Identify which cell holds the provided text, then report its [X, Y] central coordinate. 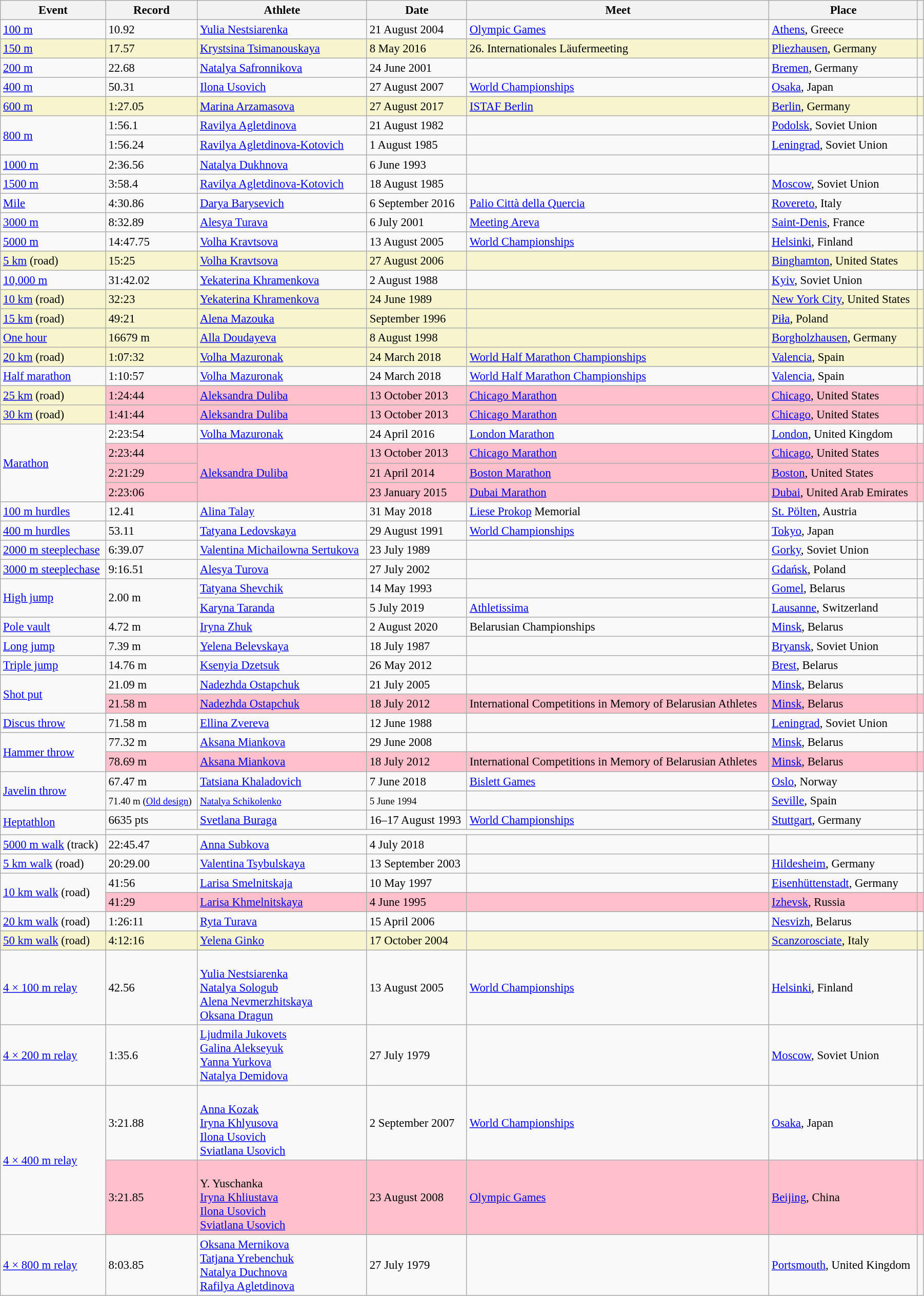
23 August 2008 [416, 1198]
2:36.56 [151, 165]
Ljudmila JukovetsGalina AlekseyukYanna YurkovaNatalya Demidova [282, 1055]
Marina Arzamasova [282, 107]
1000 m [53, 165]
Anna KozakIryna KhlyusovaIlona UsovichSviatlana Usovich [282, 1123]
6635 pts [151, 820]
21 July 2005 [416, 685]
41:29 [151, 902]
Ryta Turava [282, 921]
Pliezhausen, Germany [843, 49]
4 July 2018 [416, 844]
10 km (road) [53, 299]
Pole vault [53, 627]
Boston Marathon [617, 473]
Beijing, China [843, 1198]
14:47.75 [151, 241]
Gorky, Soviet Union [843, 550]
Half marathon [53, 376]
15 km (road) [53, 318]
2:21:29 [151, 473]
Yulia Nestsiarenka [282, 30]
Boston, United States [843, 473]
Podolsk, Soviet Union [843, 126]
Dubai, United Arab Emirates [843, 492]
18 July 1987 [416, 646]
50.31 [151, 87]
2:23:06 [151, 492]
Stuttgart, Germany [843, 820]
2:23:44 [151, 454]
New York City, United States [843, 299]
100 m hurdles [53, 511]
Svetlana Buraga [282, 820]
Belarusian Championships [617, 627]
20:29.00 [151, 864]
2:23:54 [151, 434]
25 km (road) [53, 396]
Scanzorosciate, Italy [843, 941]
26 May 2012 [416, 665]
London, United Kingdom [843, 434]
Izhevsk, Russia [843, 902]
1:26:11 [151, 921]
5000 m walk (track) [53, 844]
Gdańsk, Poland [843, 569]
17.57 [151, 49]
Place [843, 10]
Seville, Spain [843, 800]
31 May 2018 [416, 511]
Nesvizh, Belarus [843, 921]
Ellina Zvereva [282, 723]
Berlin, Germany [843, 107]
6 September 2016 [416, 203]
1:56.24 [151, 145]
Liese Prokop Memorial [617, 511]
Triple jump [53, 665]
ISTAF Berlin [617, 107]
Discus throw [53, 723]
21 August 1982 [416, 126]
1:41:44 [151, 415]
London Marathon [617, 434]
32:23 [151, 299]
5 July 2019 [416, 607]
21 April 2014 [416, 473]
21.09 m [151, 685]
3:21.85 [151, 1198]
Anna Subkova [282, 844]
10 km walk (road) [53, 892]
Athlete [282, 10]
24 April 2016 [416, 434]
One hour [53, 338]
21.58 m [151, 704]
Athletissima [617, 607]
4 × 400 m relay [53, 1161]
Alesya Turova [282, 569]
Larisa Smelnitskaja [282, 883]
10,000 m [53, 280]
Hammer throw [53, 753]
1500 m [53, 184]
Karyna Taranda [282, 607]
4 × 100 m relay [53, 988]
Athens, Greece [843, 30]
Oslo, Norway [843, 781]
17 October 2004 [416, 941]
2 August 1988 [416, 280]
Natalya Schikolenko [282, 800]
Borgholzhausen, Germany [843, 338]
7.39 m [151, 646]
3:58.4 [151, 184]
14.76 m [151, 665]
1:10:57 [151, 376]
1:56.1 [151, 126]
Meeting Areva [617, 222]
Yulia NestsiarenkaNatalya SologubAlena NevmerzhitskayaOksana Dragun [282, 988]
5 June 1994 [416, 800]
Eisenhüttenstadt, Germany [843, 883]
Natalya Safronnikova [282, 68]
Alena Mazouka [282, 318]
8 May 2016 [416, 49]
400 m hurdles [53, 531]
4 June 1995 [416, 902]
Alla Doudayeva [282, 338]
Piła, Poland [843, 318]
12.41 [151, 511]
10 May 1997 [416, 883]
Krystsina Tsimanouskaya [282, 49]
Event [53, 10]
23 July 1989 [416, 550]
5 km walk (road) [53, 864]
Oksana MernikovaTatjana YrebenchukNatalya DuchnovaRafilya Agletdinova [282, 1265]
22.68 [151, 68]
1:27.05 [151, 107]
150 m [53, 49]
St. Pölten, Austria [843, 511]
42.56 [151, 988]
49:21 [151, 318]
8 August 1998 [416, 338]
2000 m steeplechase [53, 550]
800 m [53, 135]
18 August 1985 [416, 184]
27 August 2017 [416, 107]
Alina Talay [282, 511]
Gomel, Belarus [843, 589]
8:03.85 [151, 1265]
600 m [53, 107]
Natalya Dukhnova [282, 165]
2 August 2020 [416, 627]
Ravilya Agletdinova [282, 126]
Kyiv, Soviet Union [843, 280]
Mile [53, 203]
27 August 2007 [416, 87]
Bremen, Germany [843, 68]
5000 m [53, 241]
Lausanne, Switzerland [843, 607]
8:32.89 [151, 222]
4 × 800 m relay [53, 1265]
7 June 2018 [416, 781]
16679 m [151, 338]
Tatsiana Khaladovich [282, 781]
Shot put [53, 694]
Darya Barysevich [282, 203]
Date [416, 10]
30 km (road) [53, 415]
53.11 [151, 531]
Ksenyia Dzetsuk [282, 665]
Rovereto, Italy [843, 203]
3000 m steeplechase [53, 569]
4:30.86 [151, 203]
100 m [53, 30]
6 June 1993 [416, 165]
20 km (road) [53, 357]
2 September 2007 [416, 1123]
Tokyo, Japan [843, 531]
Bislett Games [617, 781]
20 km walk (road) [53, 921]
6:39.07 [151, 550]
10.92 [151, 30]
2.00 m [151, 598]
23 January 2015 [416, 492]
50 km walk (road) [53, 941]
Yelena Ginko [282, 941]
Ilona Usovich [282, 87]
Palio Città della Quercia [617, 203]
Bryansk, Soviet Union [843, 646]
Yelena Belevskaya [282, 646]
26. Internationales Läufermeeting [617, 49]
3:21.88 [151, 1123]
22:45.47 [151, 844]
1:24:44 [151, 396]
41:56 [151, 883]
Brest, Belarus [843, 665]
4 × 200 m relay [53, 1055]
Larisa Khmelnitskaya [282, 902]
1 August 1985 [416, 145]
3000 m [53, 222]
15:25 [151, 261]
15 April 2006 [416, 921]
Alesya Turava [282, 222]
1:35.6 [151, 1055]
71.58 m [151, 723]
Saint-Denis, France [843, 222]
21 August 2004 [416, 30]
16–17 August 1993 [416, 820]
1:07:32 [151, 357]
200 m [53, 68]
14 May 1993 [416, 589]
Long jump [53, 646]
77.32 m [151, 743]
4.72 m [151, 627]
Hildesheim, Germany [843, 864]
400 m [53, 87]
24 June 1989 [416, 299]
67.47 m [151, 781]
5 km (road) [53, 261]
6 July 2001 [416, 222]
24 June 2001 [416, 68]
Tatyana Ledovskaya [282, 531]
Iryna Zhuk [282, 627]
12 June 1988 [416, 723]
High jump [53, 598]
Tatyana Shevchik [282, 589]
Heptathlon [53, 822]
September 1996 [416, 318]
4:12:16 [151, 941]
9:16.51 [151, 569]
Y. YuschankaIryna KhliustavaIlona UsovichSviatlana Usovich [282, 1198]
31:42.02 [151, 280]
29 June 2008 [416, 743]
Dubai Marathon [617, 492]
Portsmouth, United Kingdom [843, 1265]
27 July 2002 [416, 569]
Valentina Michailowna Sertukova [282, 550]
78.69 m [151, 762]
Marathon [53, 463]
Valentina Tsybulskaya [282, 864]
Binghamton, United States [843, 261]
13 September 2003 [416, 864]
71.40 m (Old design) [151, 800]
29 August 1991 [416, 531]
Meet [617, 10]
27 August 2006 [416, 261]
Javelin throw [53, 791]
Record [151, 10]
